Scan for the cell matching the given text and deliver its [x, y] coordinate at center. 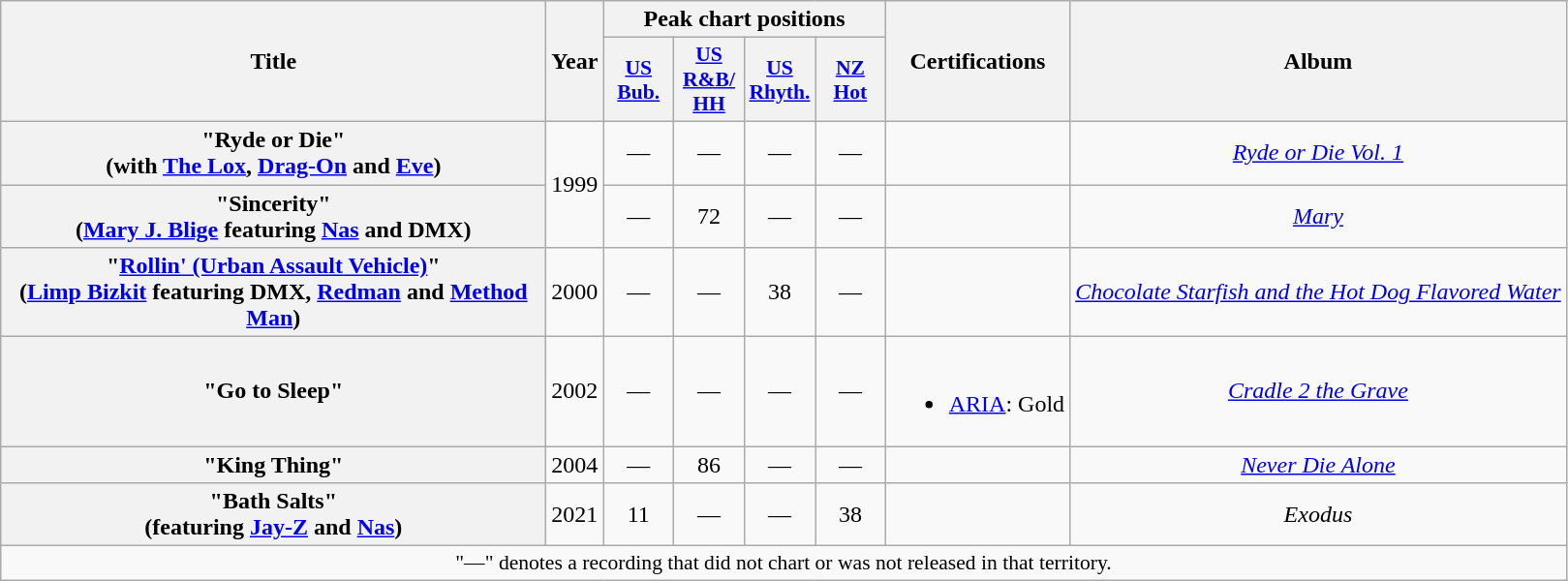
2021 [575, 515]
ARIA: Gold [977, 391]
"Sincerity"(Mary J. Blige featuring Nas and DMX) [273, 215]
Peak chart positions [744, 19]
Chocolate Starfish and the Hot Dog Flavored Water [1319, 292]
USR&B/HH [709, 79]
2002 [575, 391]
1999 [575, 184]
Year [575, 62]
Certifications [977, 62]
"King Thing" [273, 465]
Title [273, 62]
Mary [1319, 215]
"Ryde or Die"(with The Lox, Drag-On and Eve) [273, 153]
USRhyth. [779, 79]
2004 [575, 465]
Ryde or Die Vol. 1 [1319, 153]
72 [709, 215]
Album [1319, 62]
NZHot [850, 79]
"Go to Sleep" [273, 391]
Never Die Alone [1319, 465]
11 [639, 515]
"—" denotes a recording that did not chart or was not released in that territory. [784, 564]
"Rollin' (Urban Assault Vehicle)"(Limp Bizkit featuring DMX, Redman and Method Man) [273, 292]
USBub. [639, 79]
"Bath Salts"(featuring Jay-Z and Nas) [273, 515]
Exodus [1319, 515]
Cradle 2 the Grave [1319, 391]
86 [709, 465]
2000 [575, 292]
